Identify which cell holds the provided text, then report its [X, Y] central coordinate. 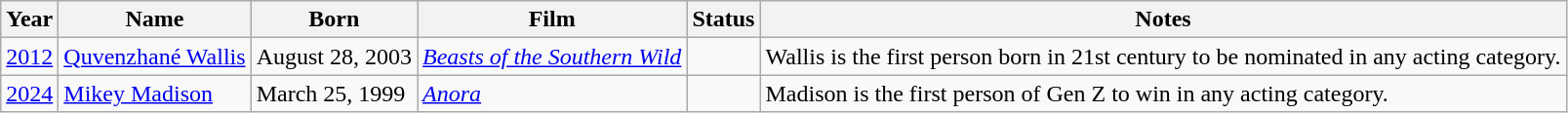
Notes [1163, 19]
Anora [552, 94]
Film [552, 19]
Quvenzhané Wallis [154, 56]
March 25, 1999 [334, 94]
Born [334, 19]
August 28, 2003 [334, 56]
2012 [29, 56]
Madison is the first person of Gen Z to win in any acting category. [1163, 94]
2024 [29, 94]
Name [154, 19]
Mikey Madison [154, 94]
Wallis is the first person born in 21st century to be nominated in any acting category. [1163, 56]
Year [29, 19]
Beasts of the Southern Wild [552, 56]
Status [724, 19]
